For the text-containing cell, return its midpoint in (x, y) coordinate format. 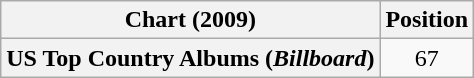
Position (427, 20)
Chart (2009) (190, 20)
US Top Country Albums (Billboard) (190, 58)
67 (427, 58)
